Return the [x, y] coordinate for the center point of the cell that contains the specified text.  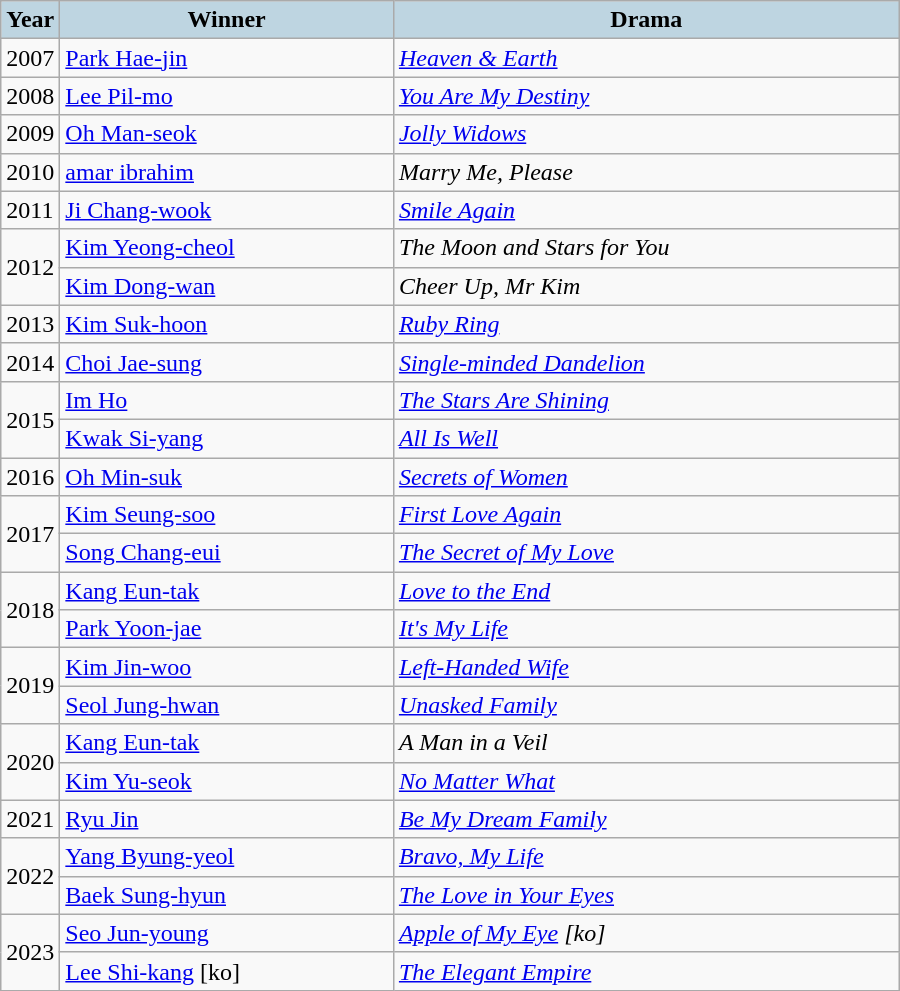
Heaven & Earth [646, 58]
Ji Chang-wook [227, 210]
It's My Life [646, 629]
Year [30, 20]
Jolly Widows [646, 134]
Oh Min-suk [227, 477]
Kwak Si-yang [227, 438]
First Love Again [646, 515]
Be My Dream Family [646, 819]
Park Hae-jin [227, 58]
Yang Byung-yeol [227, 857]
2007 [30, 58]
No Matter What [646, 781]
Kim Dong-wan [227, 286]
2012 [30, 267]
Kim Jin-woo [227, 667]
You Are My Destiny [646, 96]
2022 [30, 876]
2016 [30, 477]
2011 [30, 210]
Seo Jun-young [227, 933]
Kim Suk-hoon [227, 324]
2023 [30, 952]
Left-Handed Wife [646, 667]
2010 [30, 172]
Park Yoon-jae [227, 629]
Love to the End [646, 591]
2009 [30, 134]
2021 [30, 819]
The Elegant Empire [646, 971]
Winner [227, 20]
Baek Sung-hyun [227, 895]
Ryu Jin [227, 819]
Choi Jae-sung [227, 362]
2015 [30, 419]
Ruby Ring [646, 324]
Seol Jung-hwan [227, 705]
Kim Yeong-cheol [227, 248]
Single-minded Dandelion [646, 362]
The Stars Are Shining [646, 400]
All Is Well [646, 438]
Song Chang-eui [227, 553]
Kim Yu-seok [227, 781]
A Man in a Veil [646, 743]
The Moon and Stars for You [646, 248]
Unasked Family [646, 705]
Cheer Up, Mr Kim [646, 286]
amar ibrahim [227, 172]
Marry Me, Please [646, 172]
Lee Shi-kang [ko] [227, 971]
2014 [30, 362]
2017 [30, 534]
The Love in Your Eyes [646, 895]
Drama [646, 20]
2008 [30, 96]
2019 [30, 686]
Lee Pil-mo [227, 96]
Oh Man-seok [227, 134]
Kim Seung-soo [227, 515]
The Secret of My Love [646, 553]
Smile Again [646, 210]
Im Ho [227, 400]
Secrets of Women [646, 477]
Bravo, My Life [646, 857]
2020 [30, 762]
Apple of My Eye [ko] [646, 933]
2018 [30, 610]
2013 [30, 324]
